Pinpoint the cell where the given text exists, returning its (X, Y) midpoint coordinate. 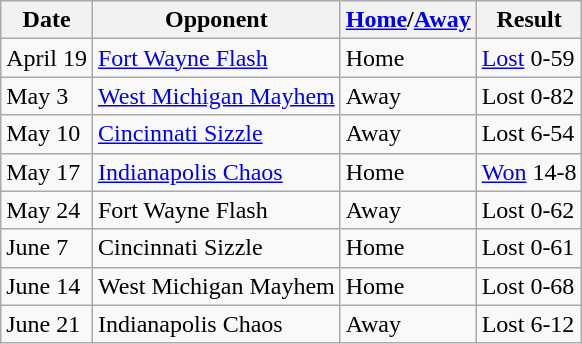
Home/Away (408, 20)
May 10 (47, 134)
Lost 0-61 (529, 248)
Date (47, 20)
June 14 (47, 286)
Lost 0-68 (529, 286)
Won 14-8 (529, 172)
June 21 (47, 324)
May 3 (47, 96)
June 7 (47, 248)
Result (529, 20)
Opponent (216, 20)
May 24 (47, 210)
Lost 6-54 (529, 134)
Lost 0-82 (529, 96)
May 17 (47, 172)
April 19 (47, 58)
Lost 0-62 (529, 210)
Lost 0-59 (529, 58)
Lost 6-12 (529, 324)
